Scan for the cell matching the given text and deliver its (X, Y) coordinate at center. 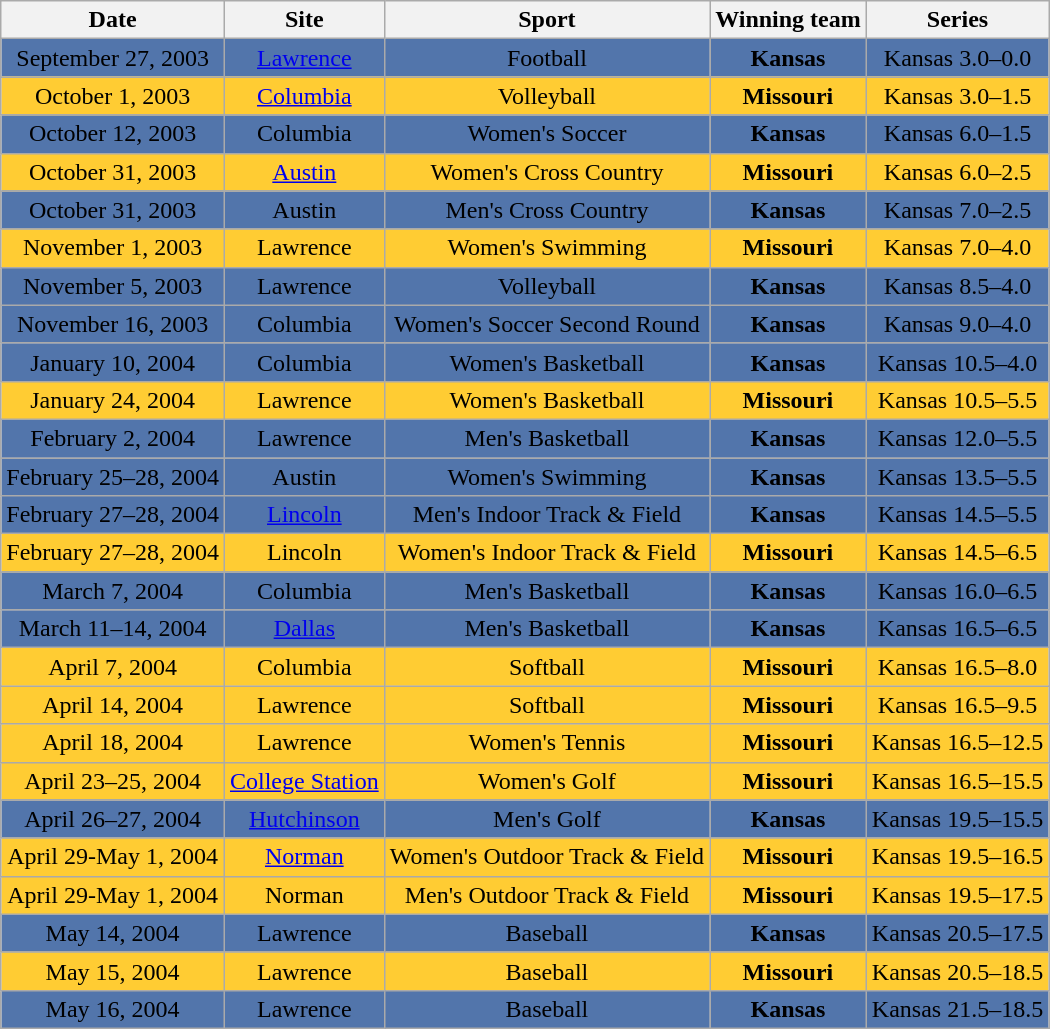
Kansas 16.5–8.0 (957, 667)
Winning team (788, 20)
Men's Indoor Track & Field (546, 515)
Women's Tennis (546, 743)
Kansas 14.5–5.5 (957, 515)
Kansas 8.5–4.0 (957, 286)
Women's Soccer (546, 134)
Kansas 3.0–1.5 (957, 96)
Women's Indoor Track & Field (546, 553)
Date (113, 20)
Kansas 16.5–12.5 (957, 743)
Kansas 7.0–4.0 (957, 248)
Kansas 6.0–2.5 (957, 172)
Kansas 20.5–18.5 (957, 971)
May 15, 2004 (113, 971)
October 1, 2003 (113, 96)
November 1, 2003 (113, 248)
October 12, 2003 (113, 134)
April 26–27, 2004 (113, 819)
April 18, 2004 (113, 743)
Kansas 12.0–5.5 (957, 438)
Men's Outdoor Track & Field (546, 895)
Kansas 3.0–0.0 (957, 58)
Men's Golf (546, 819)
Sport (546, 20)
Kansas 10.5–5.5 (957, 400)
Women's Soccer Second Round (546, 324)
Men's Cross Country (546, 210)
January 10, 2004 (113, 362)
Kansas 19.5–17.5 (957, 895)
November 5, 2003 (113, 286)
Kansas 10.5–4.0 (957, 362)
Kansas 19.5–15.5 (957, 819)
March 11–14, 2004 (113, 629)
January 24, 2004 (113, 400)
Kansas 19.5–16.5 (957, 857)
April 23–25, 2004 (113, 781)
September 27, 2003 (113, 58)
March 7, 2004 (113, 591)
November 16, 2003 (113, 324)
Kansas 9.0–4.0 (957, 324)
May 16, 2004 (113, 1009)
Women's Cross Country (546, 172)
Football (546, 58)
Women's Golf (546, 781)
Kansas 13.5–5.5 (957, 477)
Kansas 16.0–6.5 (957, 591)
College Station (304, 781)
Kansas 20.5–17.5 (957, 933)
Kansas 6.0–1.5 (957, 134)
February 25–28, 2004 (113, 477)
April 14, 2004 (113, 705)
Dallas (304, 629)
Kansas 14.5–6.5 (957, 553)
Kansas 7.0–2.5 (957, 210)
Kansas 16.5–9.5 (957, 705)
February 2, 2004 (113, 438)
Kansas 16.5–15.5 (957, 781)
Kansas 16.5–6.5 (957, 629)
Kansas 21.5–18.5 (957, 1009)
April 7, 2004 (113, 667)
Site (304, 20)
Series (957, 20)
Women's Outdoor Track & Field (546, 857)
Hutchinson (304, 819)
May 14, 2004 (113, 933)
